Capture the cell that displays the provided text and extract its [X, Y] central coordinate. 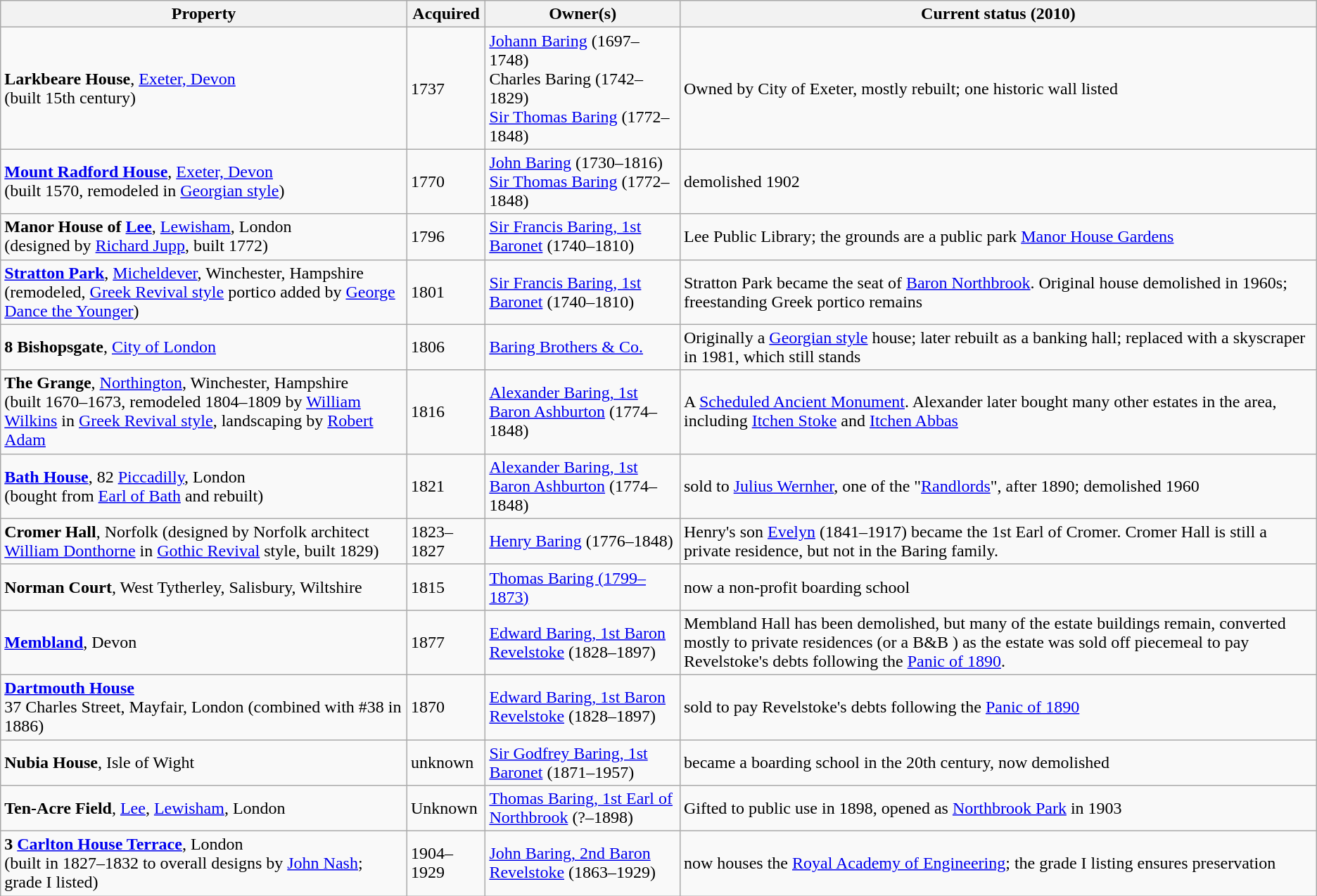
sold to pay Revelstoke's debts following the Panic of 1890 [998, 707]
Henry's son Evelyn (1841–1917) became the 1st Earl of Cromer. Cromer Hall is still a private residence, but not in the Baring family. [998, 542]
1877 [446, 642]
Mount Radford House, Exeter, Devon(built 1570, remodeled in Georgian style) [204, 181]
John Baring (1730–1816)Sir Thomas Baring (1772–1848) [583, 181]
Norman Court, West Tytherley, Salisbury, Wiltshire [204, 587]
Henry Baring (1776–1848) [583, 542]
Stratton Park, Micheldever, Winchester, Hampshire (remodeled, Greek Revival style portico added by George Dance the Younger) [204, 292]
Bath House, 82 Piccadilly, London(bought from Earl of Bath and rebuilt) [204, 486]
1904–1929 [446, 864]
Manor House of Lee, Lewisham, London(designed by Richard Jupp, built 1772) [204, 236]
3 Carlton House Terrace, London(built in 1827–1832 to overall designs by John Nash; grade I listed) [204, 864]
Thomas Baring (1799–1873) [583, 587]
demolished 1902 [998, 181]
Acquired [446, 14]
now a non-profit boarding school [998, 587]
1821 [446, 486]
John Baring, 2nd Baron Revelstoke (1863–1929) [583, 864]
Gifted to public use in 1898, opened as Northbrook Park in 1903 [998, 809]
1770 [446, 181]
Owner(s) [583, 14]
1816 [446, 412]
1806 [446, 347]
Ten-Acre Field, Lee, Lewisham, London [204, 809]
Originally a Georgian style house; later rebuilt as a banking hall; replaced with a skyscraper in 1981, which still stands [998, 347]
1737 [446, 89]
Baring Brothers & Co. [583, 347]
unknown [446, 762]
1796 [446, 236]
Lee Public Library; the grounds are a public park Manor House Gardens [998, 236]
1815 [446, 587]
Larkbeare House, Exeter, Devon(built 15th century) [204, 89]
Membland, Devon [204, 642]
Thomas Baring, 1st Earl of Northbrook (?–1898) [583, 809]
Property [204, 14]
sold to Julius Wernher, one of the "Randlords", after 1890; demolished 1960 [998, 486]
now houses the Royal Academy of Engineering; the grade I listing ensures preservation [998, 864]
Sir Godfrey Baring, 1st Baronet (1871–1957) [583, 762]
8 Bishopsgate, City of London [204, 347]
1870 [446, 707]
became a boarding school in the 20th century, now demolished [998, 762]
Unknown [446, 809]
1801 [446, 292]
A Scheduled Ancient Monument. Alexander later bought many other estates in the area, including Itchen Stoke and Itchen Abbas [998, 412]
Owned by City of Exeter, mostly rebuilt; one historic wall listed [998, 89]
1823–1827 [446, 542]
Cromer Hall, Norfolk (designed by Norfolk architect William Donthorne in Gothic Revival style, built 1829) [204, 542]
Johann Baring (1697–1748)Charles Baring (1742–1829)Sir Thomas Baring (1772–1848) [583, 89]
Stratton Park became the seat of Baron Northbrook. Original house demolished in 1960s; freestanding Greek portico remains [998, 292]
Dartmouth House37 Charles Street, Mayfair, London (combined with #38 in 1886) [204, 707]
Current status (2010) [998, 14]
Nubia House, Isle of Wight [204, 762]
